Locate the cell with the specified text and output its [x, y] center coordinate. 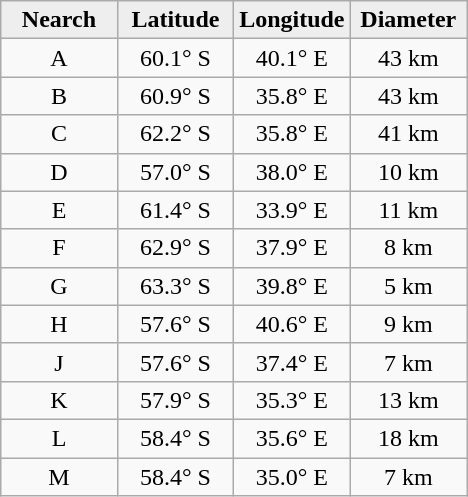
F [59, 248]
G [59, 286]
J [59, 362]
35.0° E [292, 477]
39.8° E [292, 286]
57.0° S [175, 172]
18 km [408, 438]
Diameter [408, 20]
35.3° E [292, 400]
L [59, 438]
M [59, 477]
H [59, 324]
A [59, 58]
62.9° S [175, 248]
63.3° S [175, 286]
40.6° E [292, 324]
9 km [408, 324]
Longitude [292, 20]
B [59, 96]
37.4° E [292, 362]
13 km [408, 400]
37.9° E [292, 248]
60.9° S [175, 96]
35.6° E [292, 438]
41 km [408, 134]
61.4° S [175, 210]
33.9° E [292, 210]
C [59, 134]
D [59, 172]
Nearch [59, 20]
10 km [408, 172]
60.1° S [175, 58]
62.2° S [175, 134]
Latitude [175, 20]
K [59, 400]
8 km [408, 248]
40.1° E [292, 58]
5 km [408, 286]
57.9° S [175, 400]
38.0° E [292, 172]
11 km [408, 210]
E [59, 210]
